Return (x, y) of the center of cell containing provided text 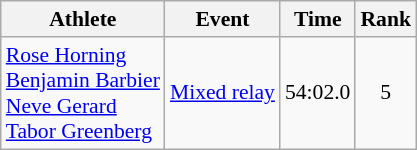
Rose HorningBenjamin BarbierNeve GerardTabor Greenberg (83, 93)
Time (318, 19)
5 (386, 93)
Event (222, 19)
Mixed relay (222, 93)
Rank (386, 19)
Athlete (83, 19)
54:02.0 (318, 93)
